Output the [X, Y] coordinate of the center of the cell containing the given text.  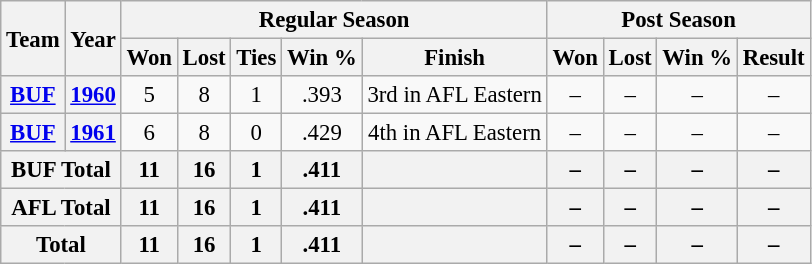
Ties [256, 58]
.429 [322, 133]
1960 [93, 95]
3rd in AFL Eastern [454, 95]
5 [149, 95]
AFL Total [61, 208]
Team [33, 38]
BUF Total [61, 170]
Year [93, 38]
Finish [454, 58]
.393 [322, 95]
1961 [93, 133]
0 [256, 133]
6 [149, 133]
Post Season [678, 20]
Total [61, 245]
Regular Season [334, 20]
Result [774, 58]
4th in AFL Eastern [454, 133]
